Return the (x, y) coordinate for the center point of the cell that contains the specified text.  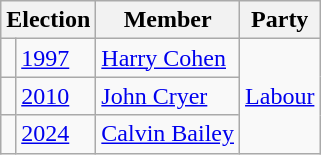
Harry Cohen (168, 58)
1997 (56, 58)
Calvin Bailey (168, 134)
2024 (56, 134)
Member (168, 20)
Election (48, 20)
2010 (56, 96)
Labour (280, 96)
Party (280, 20)
John Cryer (168, 96)
